Scan for the cell matching the given text and deliver its [x, y] coordinate at center. 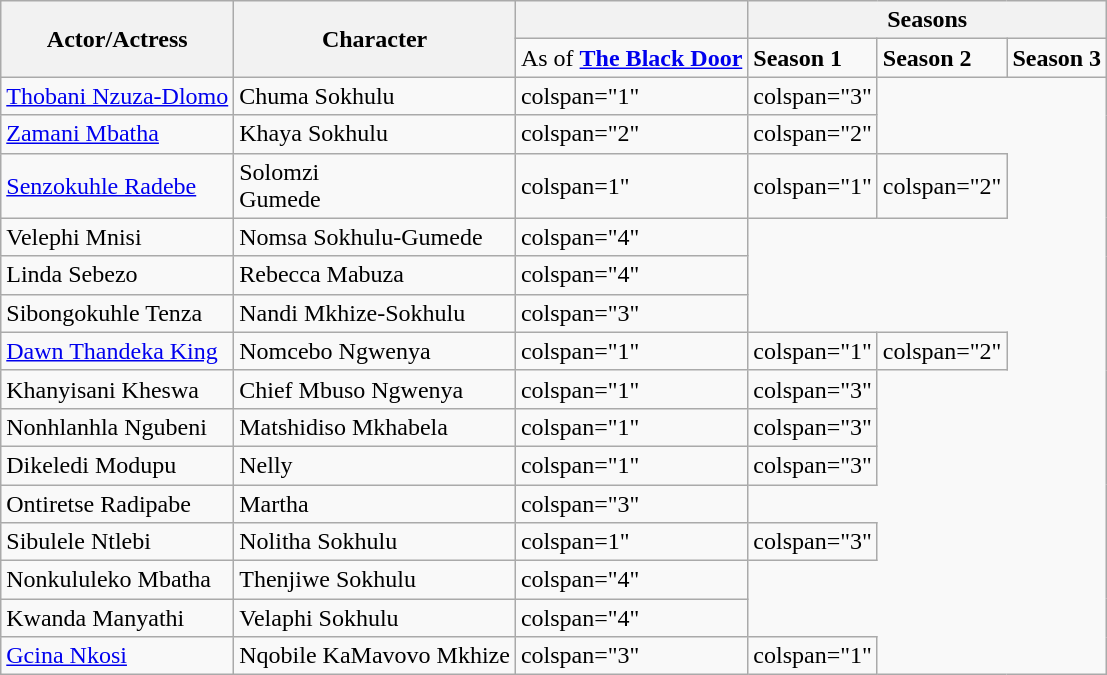
Gcina Nkosi [118, 656]
Season 2 [942, 58]
Nandi Mkhize-Sokhulu [375, 313]
Sibongokuhle Tenza [118, 313]
Rebecca Mabuza [375, 275]
Thenjiwe Sokhulu [375, 580]
As of The Black Door [631, 58]
Actor/Actress [118, 39]
Linda Sebezo [118, 275]
Senzokuhle Radebe [118, 186]
Chuma Sokhulu [375, 96]
Sibulele Ntlebi [118, 542]
Nonkululeko Mbatha [118, 580]
Character [375, 39]
Velephi Mnisi [118, 237]
Season 1 [813, 58]
Nelly [375, 465]
Velaphi Sokhulu [375, 618]
Nonhlanhla Ngubeni [118, 427]
Thobani Nzuza-Dlomo [118, 96]
Nolitha Sokhulu [375, 542]
Nqobile KaMavovo Mkhize [375, 656]
Ontiretse Radipabe [118, 503]
Nomcebo Ngwenya [375, 351]
Seasons [928, 20]
Khanyisani Kheswa [118, 389]
Season 3 [1057, 58]
Khaya Sokhulu [375, 134]
Martha [375, 503]
Dikeledi Modupu [118, 465]
Chief Mbuso Ngwenya [375, 389]
SolomziGumede [375, 186]
Zamani Mbatha [118, 134]
Kwanda Manyathi [118, 618]
Nomsa Sokhulu-Gumede [375, 237]
Matshidiso Mkhabela [375, 427]
Dawn Thandeka King [118, 351]
